Detect which cell encompasses the target text, then output its [X, Y] center coordinate. 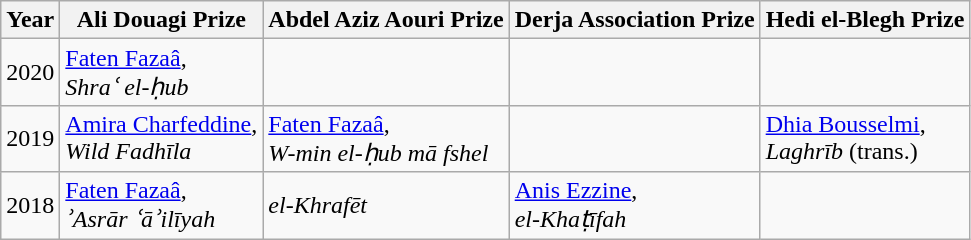
Abdel Aziz Aouri Prize [386, 20]
Year [30, 20]
Faten Fazaâ,ʾAsrār ʿāʾilīyah [162, 206]
Hedi el-Blegh Prize [865, 20]
2020 [30, 72]
Dhia Bousselmi,Laghrīb (trans.) [865, 138]
Derja Association Prize [634, 20]
Ali Douagi Prize [162, 20]
Faten Fazaâ,W-min el-ḥub mā fshel [386, 138]
Amira Charfeddine,Wild Fadhīla [162, 138]
2018 [30, 206]
el-Khrafēt [386, 206]
Anis Ezzine,el-Khaṭīfah [634, 206]
Faten Fazaâ,Shraʿ el-ḥub [162, 72]
2019 [30, 138]
